Find where the given text appears and provide that cell's center as [x, y] coordinate. 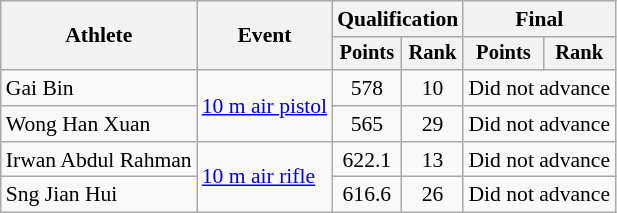
29 [432, 124]
Athlete [99, 36]
10 m air pistol [264, 106]
616.6 [366, 195]
13 [432, 160]
Event [264, 36]
Final [539, 19]
Irwan Abdul Rahman [99, 160]
Gai Bin [99, 88]
26 [432, 195]
10 [432, 88]
Sng Jian Hui [99, 195]
622.1 [366, 160]
565 [366, 124]
578 [366, 88]
Qualification [398, 19]
10 m air rifle [264, 178]
Wong Han Xuan [99, 124]
